Determine the (X, Y) coordinate at the center of the cell enclosing the given text.  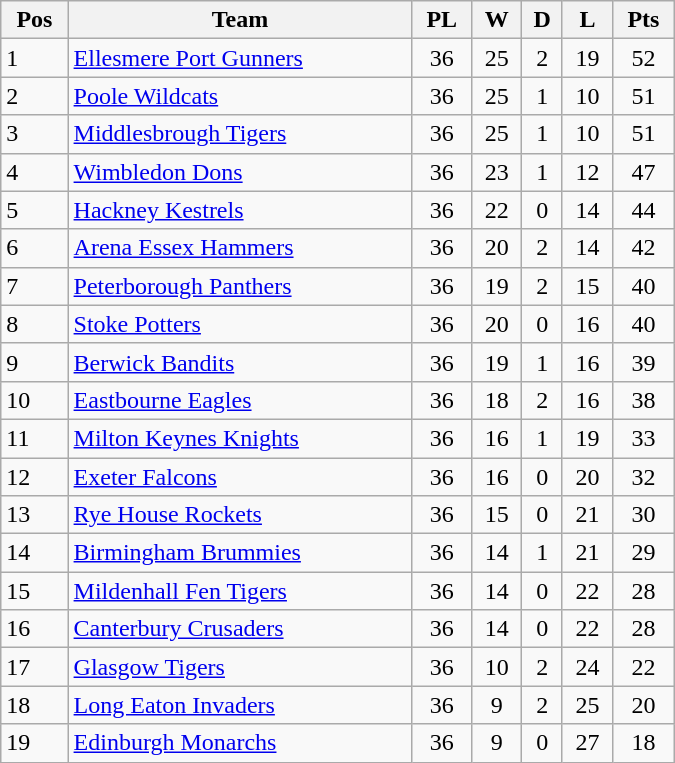
Exeter Falcons (240, 477)
3 (34, 134)
D (542, 20)
Canterbury Crusaders (240, 629)
Wimbledon Dons (240, 172)
38 (644, 400)
42 (644, 248)
27 (587, 743)
Middlesbrough Tigers (240, 134)
6 (34, 248)
L (587, 20)
Birmingham Brummies (240, 553)
8 (34, 324)
Ellesmere Port Gunners (240, 58)
Edinburgh Monarchs (240, 743)
Glasgow Tigers (240, 667)
11 (34, 438)
33 (644, 438)
Poole Wildcats (240, 96)
PL (442, 20)
Arena Essex Hammers (240, 248)
30 (644, 515)
7 (34, 286)
13 (34, 515)
39 (644, 362)
Pts (644, 20)
Team (240, 20)
29 (644, 553)
Eastbourne Eagles (240, 400)
Mildenhall Fen Tigers (240, 591)
Peterborough Panthers (240, 286)
24 (587, 667)
Pos (34, 20)
W (497, 20)
Milton Keynes Knights (240, 438)
5 (34, 210)
32 (644, 477)
Rye House Rockets (240, 515)
23 (497, 172)
Long Eaton Invaders (240, 705)
47 (644, 172)
Berwick Bandits (240, 362)
44 (644, 210)
4 (34, 172)
Hackney Kestrels (240, 210)
52 (644, 58)
17 (34, 667)
Stoke Potters (240, 324)
